Locate the cell with the specified text and output its (x, y) center coordinate. 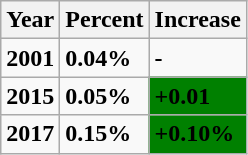
+0.10% (198, 134)
Percent (104, 20)
2001 (30, 58)
+0.01 (198, 96)
Year (30, 20)
0.04% (104, 58)
- (198, 58)
2017 (30, 134)
Increase (198, 20)
0.05% (104, 96)
2015 (30, 96)
0.15% (104, 134)
